Find where the given text appears and provide that cell's center as [X, Y] coordinate. 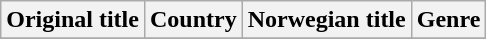
Country [193, 20]
Norwegian title [326, 20]
Genre [448, 20]
Original title [73, 20]
